Return the (X, Y) coordinate for the center point of the cell that contains the specified text.  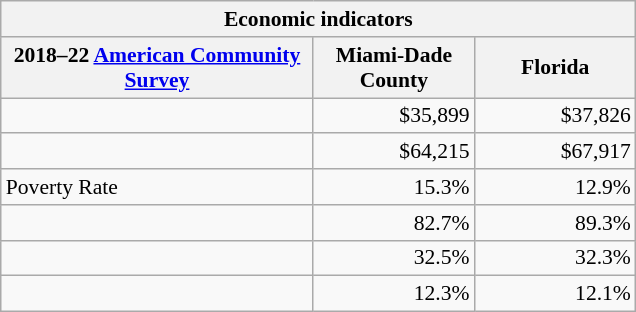
$67,917 (556, 152)
$64,215 (394, 152)
Poverty Rate (158, 187)
2018–22 American Community Survey (158, 68)
32.3% (556, 258)
$35,899 (394, 116)
15.3% (394, 187)
12.1% (556, 294)
89.3% (556, 223)
12.3% (394, 294)
82.7% (394, 223)
Economic indicators (318, 19)
12.9% (556, 187)
32.5% (394, 258)
$37,826 (556, 116)
Florida (556, 68)
Miami-Dade County (394, 68)
